Search for the cell housing the specified text and yield its [X, Y] center coordinate. 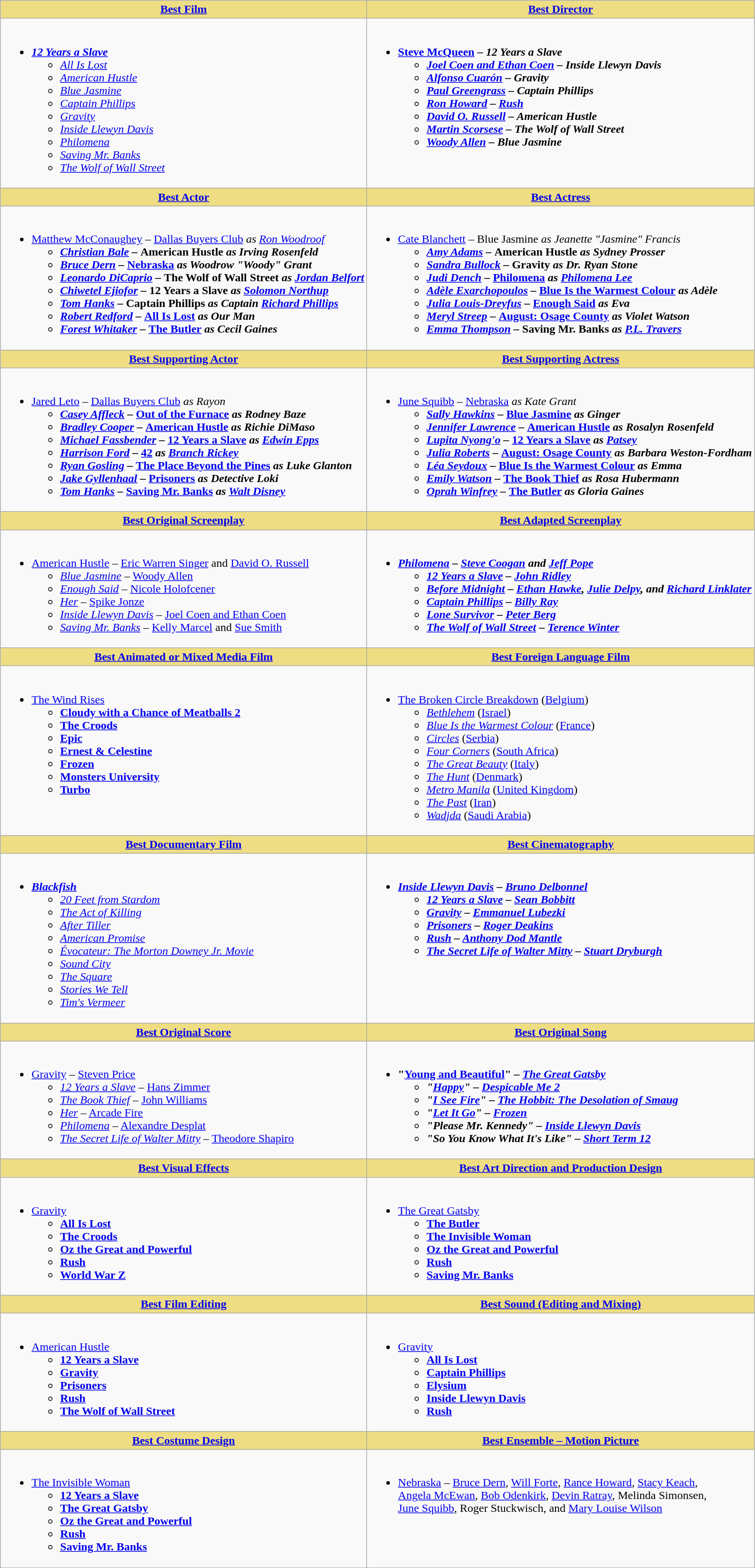
Best Animated or Mixed Media Film [184, 657]
Best Ensemble – Motion Picture [561, 1440]
Best Cinematography [561, 844]
American Hustle12 Years a SlaveGravityPrisonersRushThe Wolf of Wall Street [184, 1372]
Best Actor [184, 197]
Best Supporting Actor [184, 359]
Best Film Editing [184, 1304]
Best Foreign Language Film [561, 657]
Best Original Score [184, 1032]
Best Art Direction and Production Design [561, 1168]
Best Original Song [561, 1032]
Best Original Screenplay [184, 521]
Best Documentary Film [184, 844]
Best Director [561, 10]
GravityAll Is LostThe CroodsOz the Great and PowerfulRushWorld War Z [184, 1236]
Best Adapted Screenplay [561, 521]
Best Visual Effects [184, 1168]
The Wind RisesCloudy with a Chance of Meatballs 2The CroodsEpicErnest & CelestineFrozenMonsters UniversityTurbo [184, 750]
GravityAll Is LostCaptain PhillipsElysiumInside Llewyn DavisRush [561, 1372]
12 Years a SlaveAll Is LostAmerican HustleBlue JasmineCaptain PhillipsGravityInside Llewyn DavisPhilomenaSaving Mr. BanksThe Wolf of Wall Street [184, 103]
Best Supporting Actress [561, 359]
Best Costume Design [184, 1440]
Best Sound (Editing and Mixing) [561, 1304]
Best Actress [561, 197]
The Great GatsbyThe ButlerThe Invisible WomanOz the Great and PowerfulRushSaving Mr. Banks [561, 1236]
The Invisible Woman12 Years a SlaveThe Great GatsbyOz the Great and PowerfulRushSaving Mr. Banks [184, 1509]
Best Film [184, 10]
